Capture the cell that displays the provided text and extract its [x, y] central coordinate. 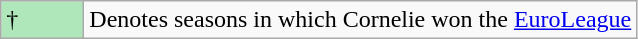
Denotes seasons in which Cornelie won the EuroLeague [360, 20]
† [42, 20]
